Scan for the cell matching the given text and deliver its (X, Y) coordinate at center. 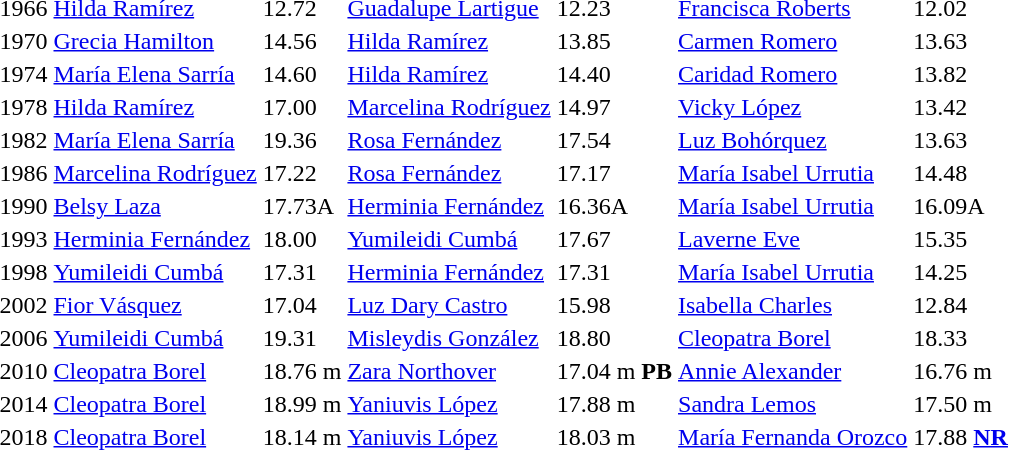
17.04 m PB (614, 371)
18.99 m (302, 404)
17.54 (614, 140)
Vicky López (793, 107)
16.36A (614, 206)
Isabella Charles (793, 305)
19.31 (302, 338)
14.56 (302, 41)
Fior Vásquez (155, 305)
Yaniuvis López (449, 404)
17.73A (302, 206)
Luz Bohórquez (793, 140)
Belsy Laza (155, 206)
17.00 (302, 107)
Grecia Hamilton (155, 41)
Carmen Romero (793, 41)
Annie Alexander (793, 371)
14.97 (614, 107)
Misleydis González (449, 338)
18.76 m (302, 371)
Luz Dary Castro (449, 305)
17.67 (614, 239)
13.85 (614, 41)
17.17 (614, 173)
14.60 (302, 74)
18.80 (614, 338)
14.40 (614, 74)
17.04 (302, 305)
Laverne Eve (793, 239)
18.00 (302, 239)
15.98 (614, 305)
17.88 m (614, 404)
17.22 (302, 173)
Zara Northover (449, 371)
19.36 (302, 140)
Caridad Romero (793, 74)
Sandra Lemos (793, 404)
